Return the [x, y] coordinate for the center point of the cell that contains the specified text.  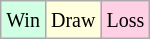
Draw [72, 20]
Loss [126, 20]
Win [24, 20]
